Extract the [X, Y] coordinate from the center of the cell holding the provided text.  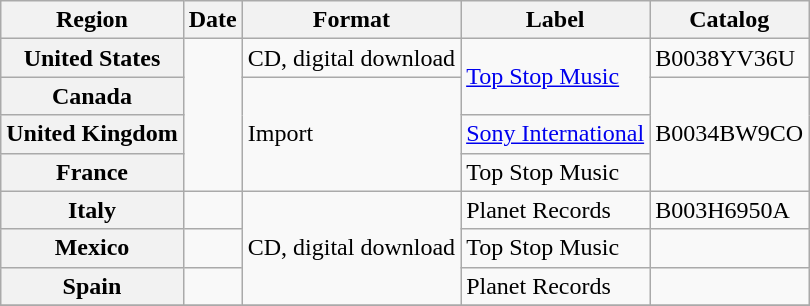
Italy [92, 210]
B0038YV36U [730, 58]
Spain [92, 286]
B003H6950A [730, 210]
Format [351, 20]
United Kingdom [92, 134]
Mexico [92, 248]
Catalog [730, 20]
Date [212, 20]
Region [92, 20]
United States [92, 58]
Canada [92, 96]
Sony International [556, 134]
Import [351, 134]
Label [556, 20]
B0034BW9CO [730, 134]
France [92, 172]
